Determine the (x, y) coordinate at the center of the cell enclosing the given text.  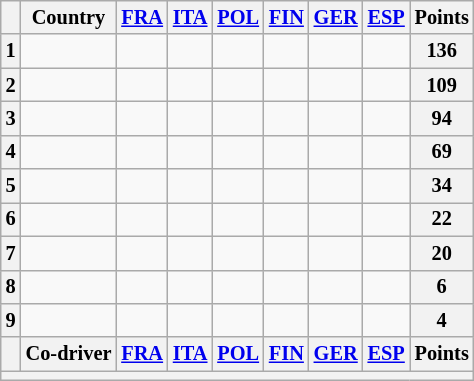
69 (442, 152)
20 (442, 253)
1 (11, 51)
136 (442, 51)
3 (11, 118)
7 (11, 253)
Co-driver (69, 354)
34 (442, 186)
8 (11, 287)
5 (11, 186)
94 (442, 118)
2 (11, 85)
22 (442, 219)
9 (11, 320)
109 (442, 85)
Country (69, 17)
